Find where the given text appears and provide that cell's center as (X, Y) coordinate. 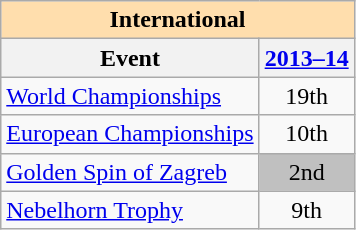
Golden Spin of Zagreb (130, 172)
World Championships (130, 96)
European Championships (130, 134)
9th (306, 210)
International (178, 20)
2013–14 (306, 58)
10th (306, 134)
19th (306, 96)
Nebelhorn Trophy (130, 210)
2nd (306, 172)
Event (130, 58)
